Return (X, Y) of the center of cell containing provided text 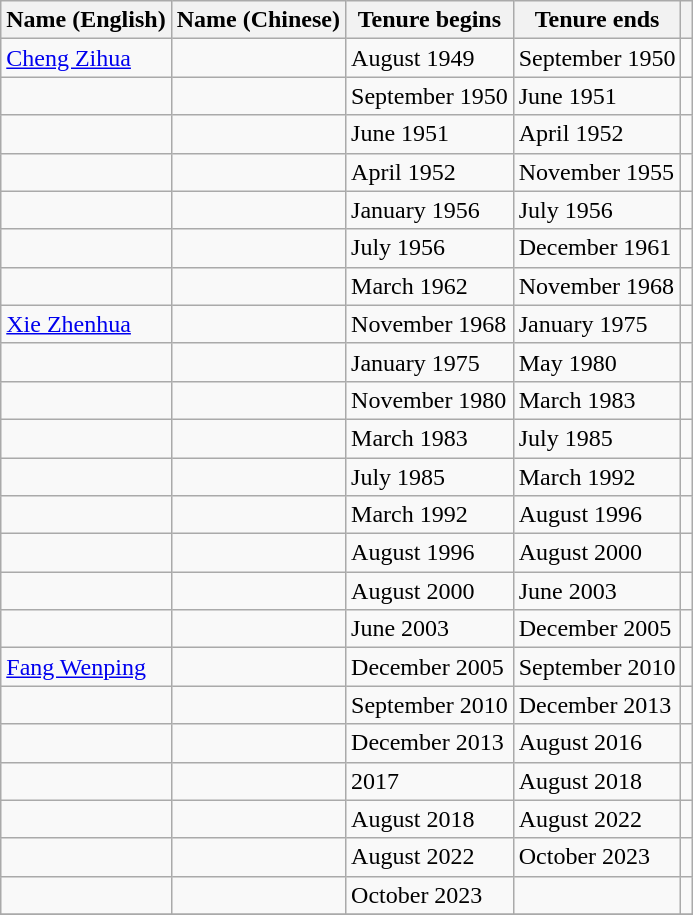
Xie Zhenhua (86, 324)
2017 (430, 781)
March 1962 (430, 286)
November 1955 (597, 172)
May 1980 (597, 362)
August 1949 (430, 58)
November 1980 (430, 400)
Fang Wenping (86, 667)
Name (English) (86, 20)
Name (Chinese) (258, 20)
Cheng Zihua (86, 58)
January 1956 (430, 210)
December 1961 (597, 248)
Tenure begins (430, 20)
August 2016 (597, 743)
Tenure ends (597, 20)
